Extract the (X, Y) coordinate from the center of the cell holding the provided text.  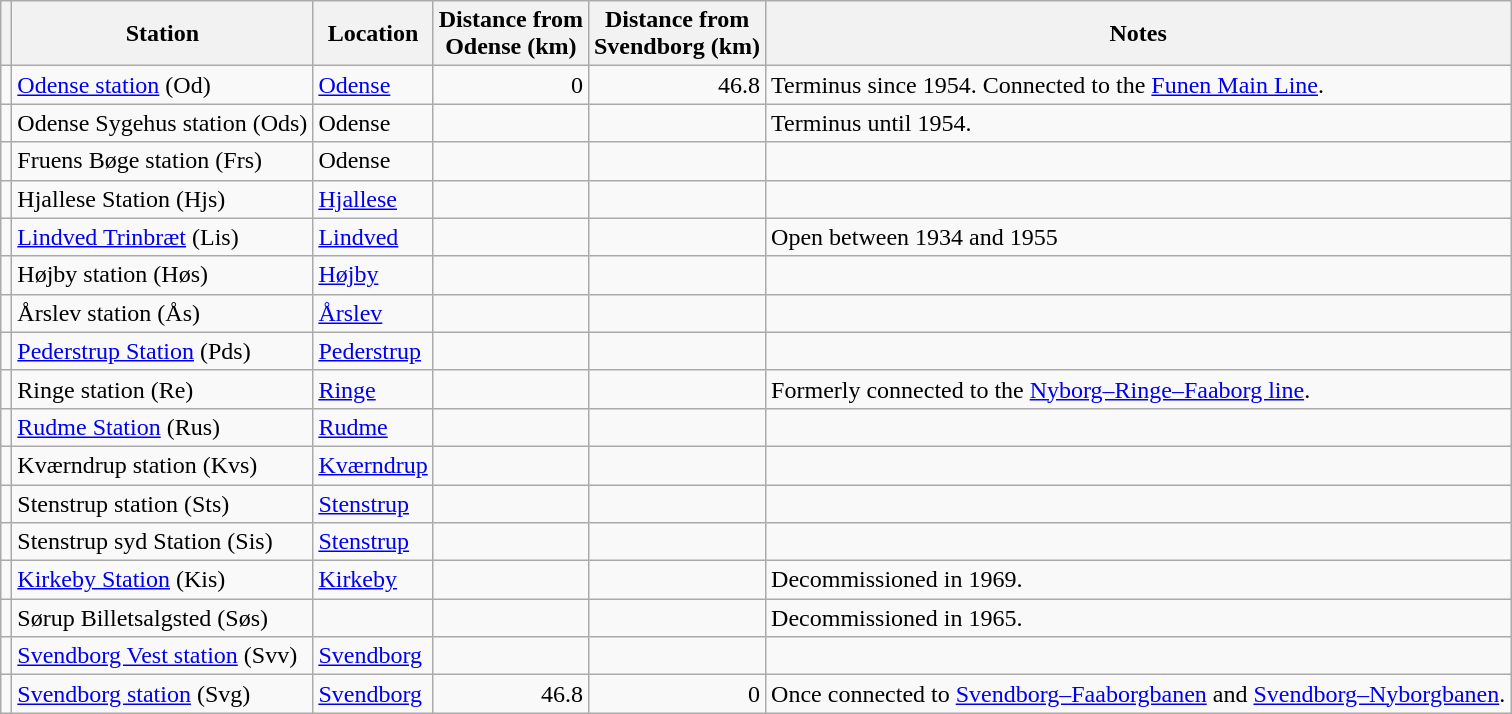
Årslev (373, 313)
Once connected to Svendborg–Faaborgbanen and Svendborg–Nyborgbanen. (1138, 694)
Pederstrup (373, 351)
Ringe (373, 389)
Open between 1934 and 1955 (1138, 237)
Distance fromSvendborg (km) (676, 34)
Formerly connected to the Nyborg–Ringe–Faaborg line. (1138, 389)
Rudme (373, 427)
Kværndrup (373, 465)
Fruens Bøge station (Frs) (162, 161)
Sørup Billetsalgsted (Søs) (162, 618)
Lindved Trinbræt (Lis) (162, 237)
Svendborg Vest station (Svv) (162, 656)
Kværndrup station (Kvs) (162, 465)
Kirkeby (373, 580)
Stenstrup station (Sts) (162, 503)
Rudme Station (Rus) (162, 427)
Odense Sygehus station (Ods) (162, 123)
Decommissioned in 1969. (1138, 580)
Lindved (373, 237)
Årslev station (Ås) (162, 313)
Terminus until 1954. (1138, 123)
Højby station (Høs) (162, 275)
Stenstrup syd Station (Sis) (162, 542)
Odense station (Od) (162, 85)
Hjallese Station (Hjs) (162, 199)
Kirkeby Station (Kis) (162, 580)
Svendborg station (Svg) (162, 694)
Hjallese (373, 199)
Distance fromOdense (km) (510, 34)
Station (162, 34)
Ringe station (Re) (162, 389)
Notes (1138, 34)
Location (373, 34)
Terminus since 1954. Connected to the Funen Main Line. (1138, 85)
Decommissioned in 1965. (1138, 618)
Pederstrup Station (Pds) (162, 351)
Højby (373, 275)
